For the text-containing cell, return its midpoint in (X, Y) coordinate format. 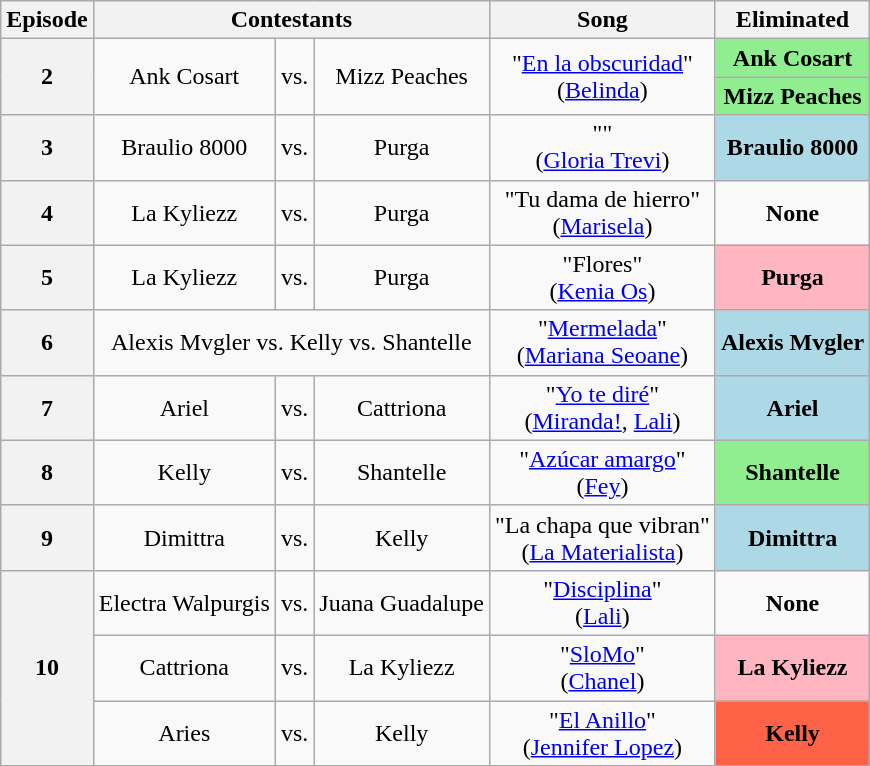
Episode (47, 20)
"En la obscuridad"(Belinda) (602, 77)
Electra Walpurgis (184, 602)
"Flores"(Kenia Os) (602, 278)
Eliminated (792, 20)
"La chapa que vibran"(La Materialista) (602, 538)
"Tu dama de hierro"(Marisela) (602, 212)
"Disciplina"(Lali) (602, 602)
Contestants (291, 20)
3 (47, 148)
"SloMo"(Chanel) (602, 668)
Juana Guadalupe (402, 602)
"El Anillo"(Jennifer Lopez) (602, 732)
Alexis Mvgler (792, 342)
5 (47, 278)
"Azúcar amargo"(Fey) (602, 472)
8 (47, 472)
Song (602, 20)
""(Gloria Trevi) (602, 148)
"Mermelada"(Mariana Seoane) (602, 342)
Aries (184, 732)
6 (47, 342)
Alexis Mvgler vs. Kelly vs. Shantelle (291, 342)
10 (47, 668)
2 (47, 77)
9 (47, 538)
"Yo te diré"(Miranda!, Lali) (602, 408)
4 (47, 212)
7 (47, 408)
